Capture the cell that displays the provided text and extract its (x, y) central coordinate. 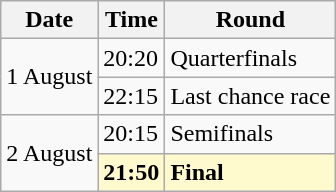
Date (50, 20)
20:15 (132, 134)
21:50 (132, 172)
Final (250, 172)
2 August (50, 153)
20:20 (132, 58)
Quarterfinals (250, 58)
Round (250, 20)
Time (132, 20)
Semifinals (250, 134)
1 August (50, 77)
Last chance race (250, 96)
22:15 (132, 96)
